From the cell containing the given text, extract its center point as (x, y) coordinate. 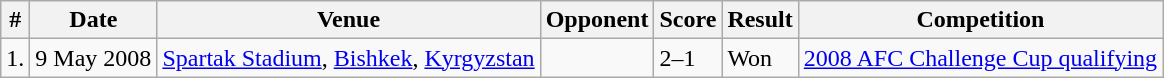
Date (94, 20)
Opponent (597, 20)
2–1 (688, 58)
2008 AFC Challenge Cup qualifying (980, 58)
1. (16, 58)
9 May 2008 (94, 58)
Venue (348, 20)
Won (760, 58)
Score (688, 20)
Result (760, 20)
# (16, 20)
Spartak Stadium, Bishkek, Kyrgyzstan (348, 58)
Competition (980, 20)
